Provide the [x, y] coordinate of the cell's center where the given text is located.  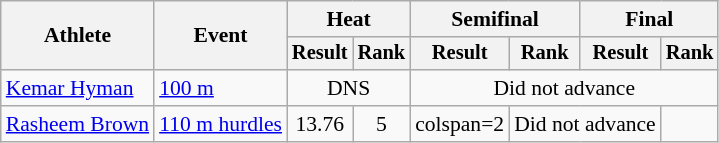
110 m hurdles [220, 124]
Athlete [78, 36]
Rasheem Brown [78, 124]
13.76 [320, 124]
Kemar Hyman [78, 88]
Semifinal [495, 19]
5 [382, 124]
100 m [220, 88]
Final [649, 19]
Heat [348, 19]
Event [220, 36]
DNS [348, 88]
colspan=2 [460, 124]
